Find where the given text appears and provide that cell's center as [x, y] coordinate. 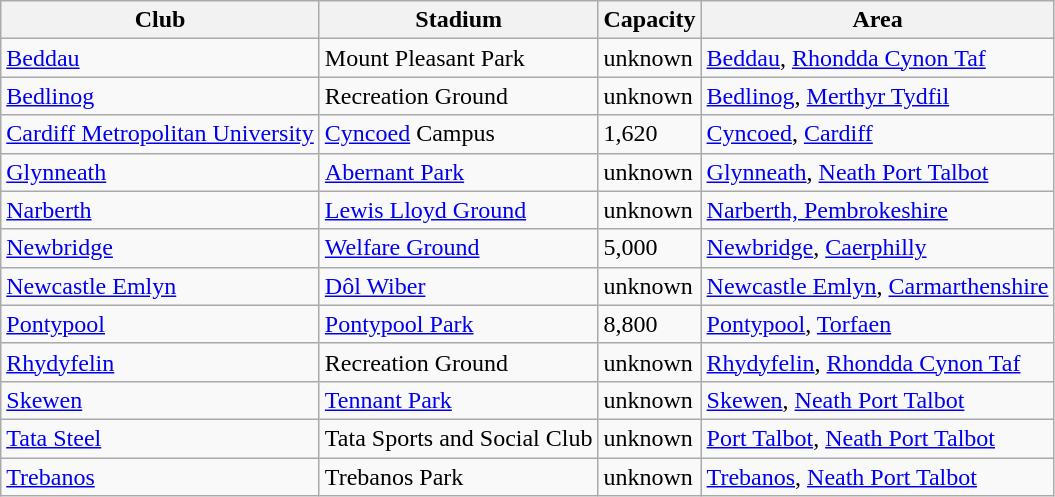
Pontypool, Torfaen [878, 324]
Trebanos, Neath Port Talbot [878, 477]
Rhydyfelin [160, 362]
Dôl Wiber [458, 286]
Glynneath, Neath Port Talbot [878, 172]
Newcastle Emlyn, Carmarthenshire [878, 286]
Skewen, Neath Port Talbot [878, 400]
Area [878, 20]
8,800 [650, 324]
Narberth, Pembrokeshire [878, 210]
Narberth [160, 210]
Capacity [650, 20]
Rhydyfelin, Rhondda Cynon Taf [878, 362]
Newcastle Emlyn [160, 286]
Tata Steel [160, 438]
Tennant Park [458, 400]
Stadium [458, 20]
5,000 [650, 248]
1,620 [650, 134]
Glynneath [160, 172]
Skewen [160, 400]
Pontypool Park [458, 324]
Cardiff Metropolitan University [160, 134]
Cyncoed, Cardiff [878, 134]
Welfare Ground [458, 248]
Bedlinog [160, 96]
Cyncoed Campus [458, 134]
Pontypool [160, 324]
Port Talbot, Neath Port Talbot [878, 438]
Abernant Park [458, 172]
Tata Sports and Social Club [458, 438]
Beddau [160, 58]
Newbridge [160, 248]
Mount Pleasant Park [458, 58]
Beddau, Rhondda Cynon Taf [878, 58]
Bedlinog, Merthyr Tydfil [878, 96]
Club [160, 20]
Trebanos [160, 477]
Trebanos Park [458, 477]
Lewis Lloyd Ground [458, 210]
Newbridge, Caerphilly [878, 248]
